Search for the cell housing the specified text and yield its [X, Y] center coordinate. 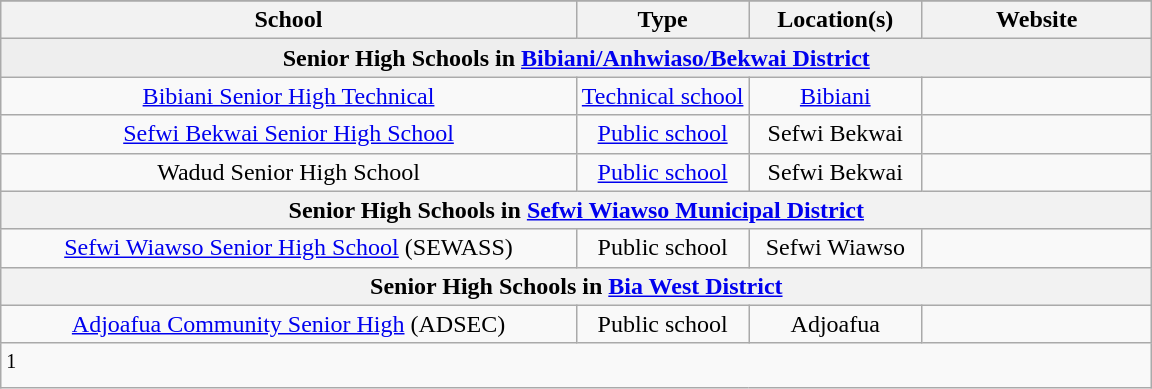
Adjoafua [836, 324]
Senior High Schools in Sefwi Wiawso Municipal District [576, 210]
Adjoafua Community Senior High (ADSEC) [289, 324]
Wadud Senior High School [289, 172]
Bibiani [836, 96]
Type [662, 20]
Technical school [662, 96]
Website [1037, 20]
1 [576, 366]
Bibiani Senior High Technical [289, 96]
Senior High Schools in Bibiani/Anhwiaso/Bekwai District [576, 58]
Location(s) [836, 20]
Sefwi Wiawso [836, 248]
Sefwi Bekwai Senior High School [289, 134]
Senior High Schools in Bia West District [576, 286]
School [289, 20]
Sefwi Wiawso Senior High School (SEWASS) [289, 248]
